Pinpoint the cell where the given text exists, returning its [X, Y] midpoint coordinate. 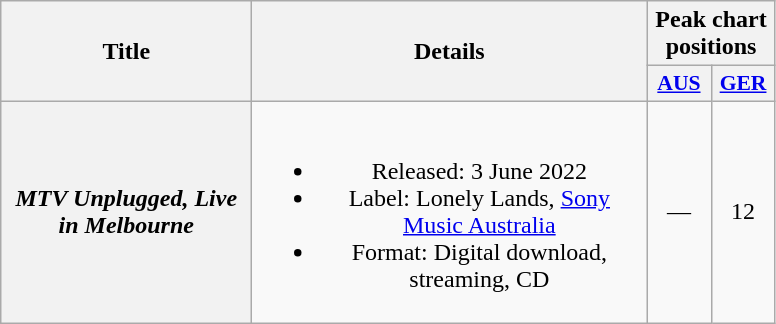
MTV Unplugged, Live in Melbourne [126, 212]
— [679, 212]
Title [126, 52]
AUS [679, 84]
12 [743, 212]
Peak chart positions [711, 34]
Details [450, 52]
Released: 3 June 2022Label: Lonely Lands, Sony Music AustraliaFormat: Digital download, streaming, CD [450, 212]
GER [743, 84]
